Provide the (X, Y) coordinate of the cell's center where the given text is located.  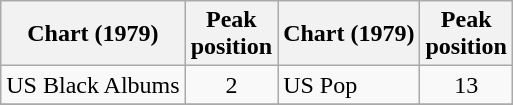
US Black Albums (93, 85)
13 (466, 85)
US Pop (349, 85)
2 (231, 85)
